Extract the [x, y] coordinate from the center of the cell holding the provided text.  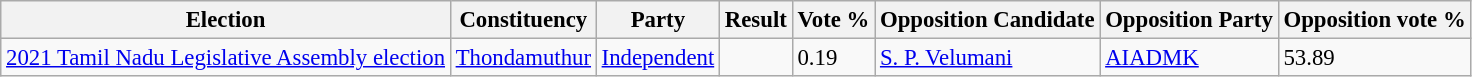
S. P. Velumani [988, 58]
Vote % [834, 20]
Party [658, 20]
Election [226, 20]
Opposition vote % [1374, 20]
Opposition Party [1189, 20]
Independent [658, 58]
Result [756, 20]
Constituency [523, 20]
AIADMK [1189, 58]
Thondamuthur [523, 58]
Opposition Candidate [988, 20]
53.89 [1374, 58]
2021 Tamil Nadu Legislative Assembly election [226, 58]
0.19 [834, 58]
